Provide the [X, Y] coordinate of the cell's center where the given text is located.  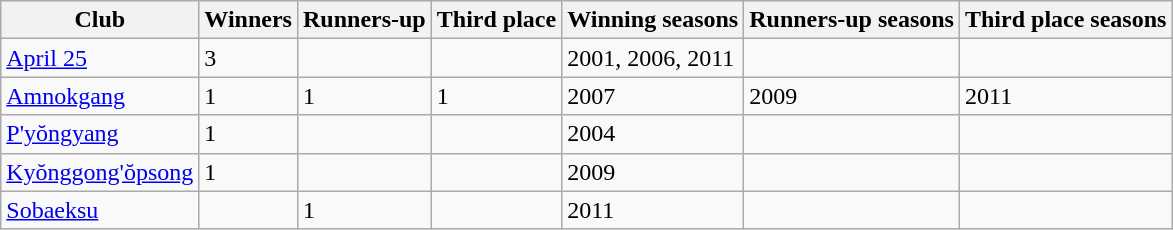
Third place [496, 20]
Kyŏnggong'ŏpsong [100, 172]
Runners-up [364, 20]
2007 [653, 96]
P'yŏngyang [100, 134]
2001, 2006, 2011 [653, 58]
April 25 [100, 58]
2004 [653, 134]
3 [248, 58]
Club [100, 20]
Winners [248, 20]
Winning seasons [653, 20]
Third place seasons [1065, 20]
Amnokgang [100, 96]
Runners-up seasons [852, 20]
Sobaeksu [100, 210]
